Capture the cell that displays the provided text and extract its [X, Y] central coordinate. 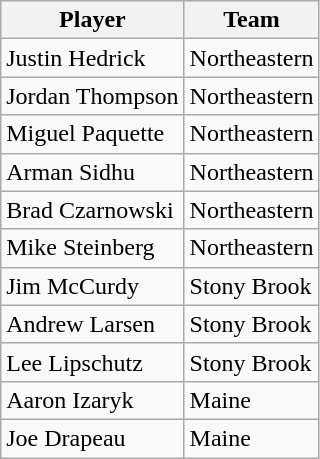
Aaron Izaryk [92, 400]
Miguel Paquette [92, 134]
Arman Sidhu [92, 172]
Player [92, 20]
Justin Hedrick [92, 58]
Lee Lipschutz [92, 362]
Andrew Larsen [92, 324]
Team [252, 20]
Brad Czarnowski [92, 210]
Joe Drapeau [92, 438]
Jim McCurdy [92, 286]
Mike Steinberg [92, 248]
Jordan Thompson [92, 96]
